Scan for the cell matching the given text and deliver its (x, y) coordinate at center. 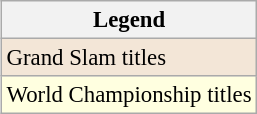
Grand Slam titles (129, 58)
Legend (129, 20)
World Championship titles (129, 95)
